Capture the cell that displays the provided text and extract its (X, Y) central coordinate. 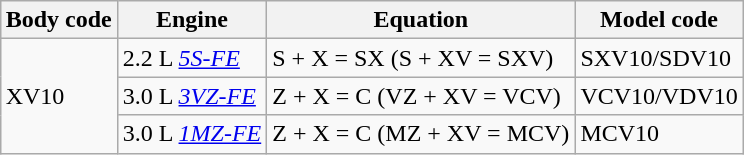
S + X = SX (S + XV = SXV) (421, 58)
3.0 L 3VZ-FE (192, 96)
Engine (192, 20)
Z + X = C (VZ + XV = VCV) (421, 96)
3.0 L 1MZ-FE (192, 134)
VCV10/VDV10 (659, 96)
Z + X = C (MZ + XV = MCV) (421, 134)
Model code (659, 20)
Body code (58, 20)
2.2 L 5S-FE (192, 58)
MCV10 (659, 134)
XV10 (58, 96)
SXV10/SDV10 (659, 58)
Equation (421, 20)
